Provide the (x, y) coordinate of the cell's center where the given text is located.  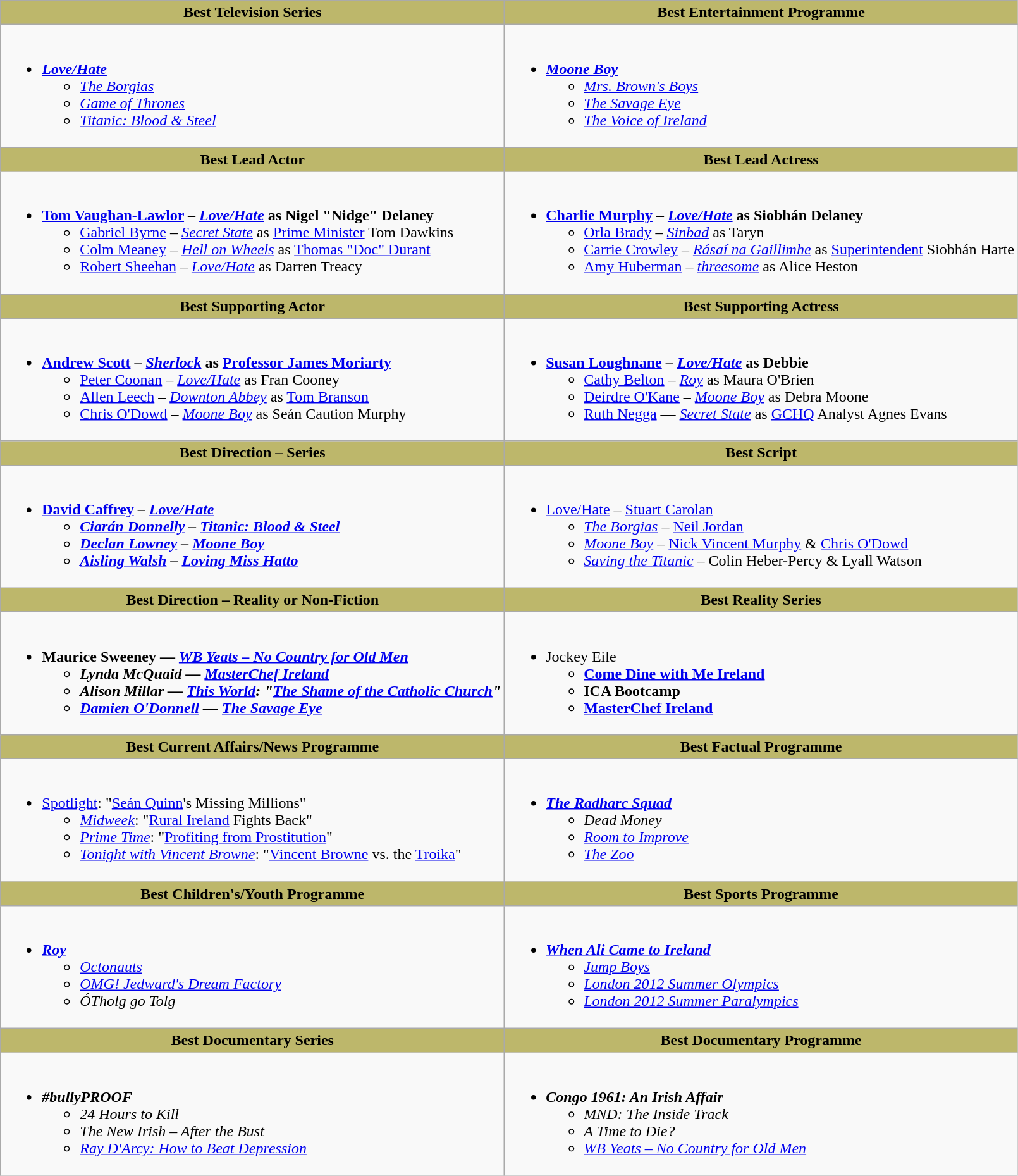
Best Documentary Programme (761, 1041)
Best Reality Series (761, 600)
RoyOctonautsOMG! Jedward's Dream FactoryÓTholg go Tolg (253, 967)
#bullyPROOF24 Hours to KillThe New Irish – After the BustRay D'Arcy: How to Beat Depression (253, 1114)
Best Current Affairs/News Programme (253, 746)
Best Television Series (253, 13)
Congo 1961: An Irish AffairMND: The Inside TrackA Time to Die?WB Yeats – No Country for Old Men (761, 1114)
Jockey EileCome Dine with Me IrelandICA BootcampMasterChef Ireland (761, 673)
Best Direction – Series (253, 453)
Best Sports Programme (761, 894)
Best Documentary Series (253, 1041)
Best Entertainment Programme (761, 13)
Love/HateThe BorgiasGame of ThronesTitanic: Blood & Steel (253, 86)
Best Supporting Actor (253, 306)
David Caffrey – Love/HateCiarán Donnelly – Titanic: Blood & SteelDeclan Lowney – Moone BoyAisling Walsh – Loving Miss Hatto (253, 526)
Best Supporting Actress (761, 306)
Moone BoyMrs. Brown's BoysThe Savage EyeThe Voice of Ireland (761, 86)
The Radharc SquadDead MoneyRoom to ImproveThe Zoo (761, 820)
Best Direction – Reality or Non-Fiction (253, 600)
Best Script (761, 453)
Best Children's/Youth Programme (253, 894)
Best Lead Actor (253, 159)
Best Factual Programme (761, 746)
When Ali Came to IrelandJump BoysLondon 2012 Summer OlympicsLondon 2012 Summer Paralympics (761, 967)
Best Lead Actress (761, 159)
